Extract the (x, y) coordinate from the center of the cell holding the provided text.  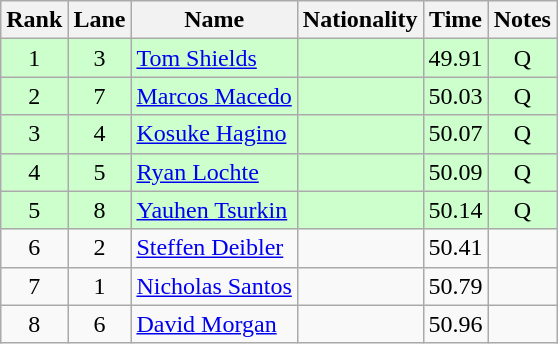
Nationality (360, 20)
50.41 (456, 248)
Nicholas Santos (214, 286)
50.96 (456, 324)
Steffen Deibler (214, 248)
Yauhen Tsurkin (214, 210)
Marcos Macedo (214, 96)
David Morgan (214, 324)
50.03 (456, 96)
Ryan Lochte (214, 172)
50.09 (456, 172)
Rank (34, 20)
Time (456, 20)
50.14 (456, 210)
Tom Shields (214, 58)
Name (214, 20)
Notes (522, 20)
49.91 (456, 58)
50.79 (456, 286)
Kosuke Hagino (214, 134)
Lane (100, 20)
50.07 (456, 134)
